Locate the cell with the specified text and output its (x, y) center coordinate. 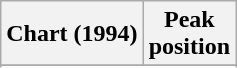
Peakposition (189, 34)
Chart (1994) (72, 34)
